Locate the cell with the specified text and output its (x, y) center coordinate. 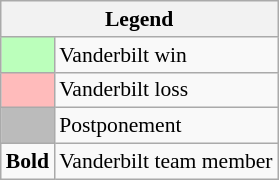
Legend (140, 19)
Vanderbilt loss (166, 90)
Vanderbilt win (166, 55)
Postponement (166, 126)
Bold (28, 162)
Vanderbilt team member (166, 162)
